Return (X, Y) of the center of cell containing provided text 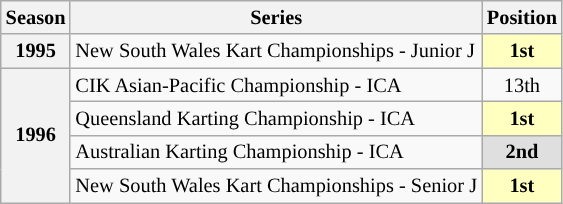
13th (522, 85)
Position (522, 17)
Queensland Karting Championship - ICA (276, 118)
Series (276, 17)
New South Wales Kart Championships - Junior J (276, 51)
1996 (36, 136)
1995 (36, 51)
New South Wales Kart Championships - Senior J (276, 186)
CIK Asian-Pacific Championship - ICA (276, 85)
2nd (522, 152)
Australian Karting Championship - ICA (276, 152)
Season (36, 17)
